For the text-containing cell, return its midpoint in (x, y) coordinate format. 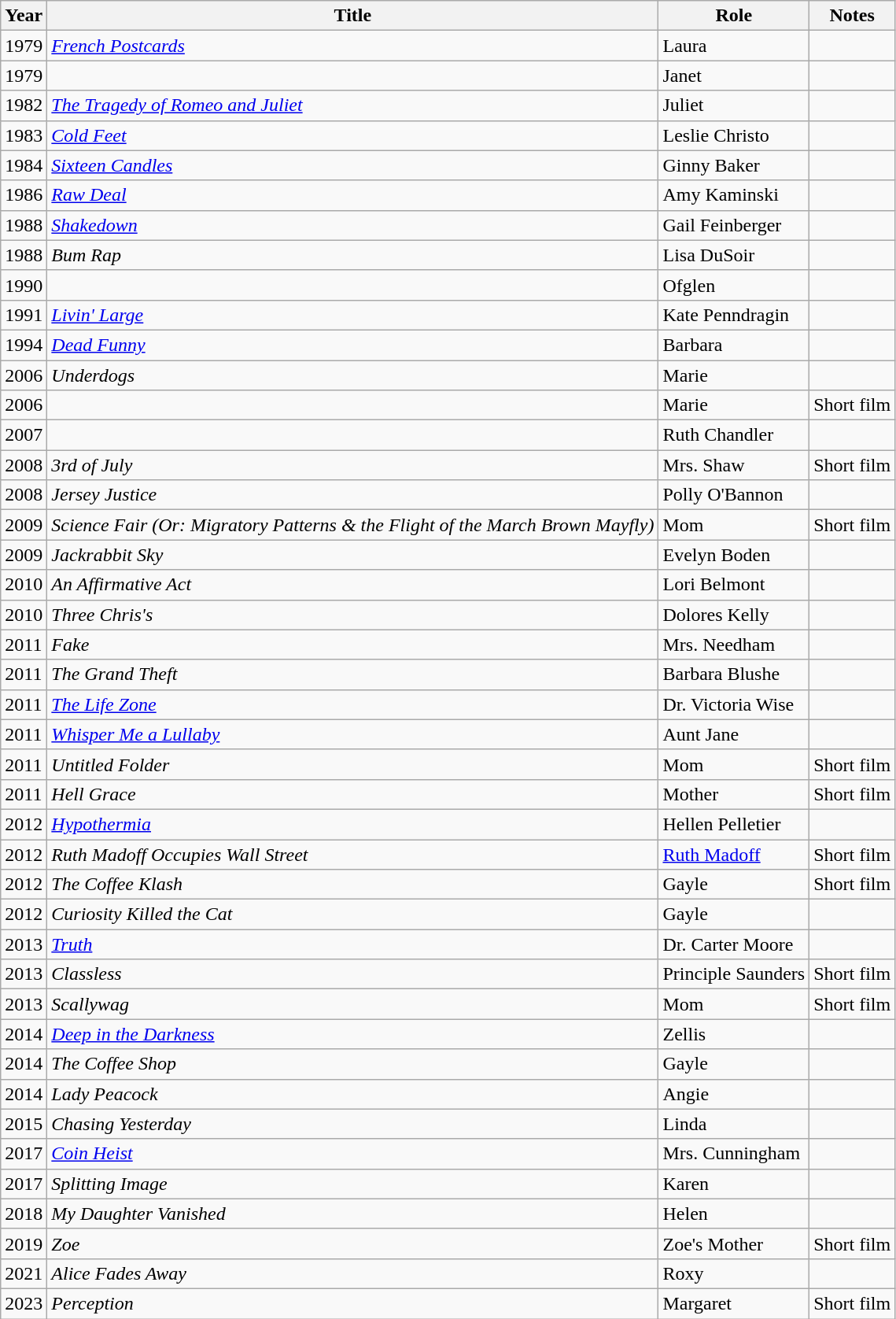
The Coffee Shop (352, 1064)
Linda (734, 1124)
Polly O'Bannon (734, 495)
Ofglen (734, 285)
Leslie Christo (734, 135)
The Grand Theft (352, 674)
Laura (734, 46)
Title (352, 16)
Dr. Carter Moore (734, 944)
Alice Fades Away (352, 1273)
Role (734, 16)
Gail Feinberger (734, 225)
2021 (24, 1273)
Karen (734, 1184)
1990 (24, 285)
Ginny Baker (734, 165)
Helen (734, 1214)
1986 (24, 195)
My Daughter Vanished (352, 1214)
Perception (352, 1303)
Mrs. Needham (734, 645)
Zoe's Mother (734, 1243)
Year (24, 16)
Shakedown (352, 225)
Ruth Madoff (734, 854)
Hypothermia (352, 824)
Mrs. Cunningham (734, 1154)
French Postcards (352, 46)
Fake (352, 645)
Mrs. Shaw (734, 465)
Margaret (734, 1303)
Hellen Pelletier (734, 824)
Zellis (734, 1034)
Dolores Kelly (734, 615)
Cold Feet (352, 135)
1984 (24, 165)
Mother (734, 794)
The Coffee Klash (352, 885)
Dr. Victoria Wise (734, 704)
Roxy (734, 1273)
Classless (352, 974)
Science Fair (Or: Migratory Patterns & the Flight of the March Brown Mayfly) (352, 525)
2023 (24, 1303)
Kate Penndragin (734, 315)
Lady Peacock (352, 1094)
Coin Heist (352, 1154)
Ruth Chandler (734, 435)
2018 (24, 1214)
Zoe (352, 1243)
Juliet (734, 105)
Ruth Madoff Occupies Wall Street (352, 854)
Scallywag (352, 1004)
Barbara (734, 345)
Janet (734, 76)
Jersey Justice (352, 495)
Lisa DuSoir (734, 255)
An Affirmative Act (352, 585)
Amy Kaminski (734, 195)
Principle Saunders (734, 974)
Lori Belmont (734, 585)
Bum Rap (352, 255)
Truth (352, 944)
Three Chris's (352, 615)
Evelyn Boden (734, 555)
Splitting Image (352, 1184)
The Life Zone (352, 704)
Dead Funny (352, 345)
Raw Deal (352, 195)
Notes (853, 16)
2015 (24, 1124)
Barbara Blushe (734, 674)
Jackrabbit Sky (352, 555)
Hell Grace (352, 794)
1982 (24, 105)
3rd of July (352, 465)
2019 (24, 1243)
Livin' Large (352, 315)
Untitled Folder (352, 764)
Underdogs (352, 375)
2007 (24, 435)
Whisper Me a Lullaby (352, 734)
1994 (24, 345)
1991 (24, 315)
Angie (734, 1094)
Deep in the Darkness (352, 1034)
Aunt Jane (734, 734)
Curiosity Killed the Cat (352, 914)
Chasing Yesterday (352, 1124)
1983 (24, 135)
The Tragedy of Romeo and Juliet (352, 105)
Sixteen Candles (352, 165)
